Find where the given text appears and provide that cell's center as (X, Y) coordinate. 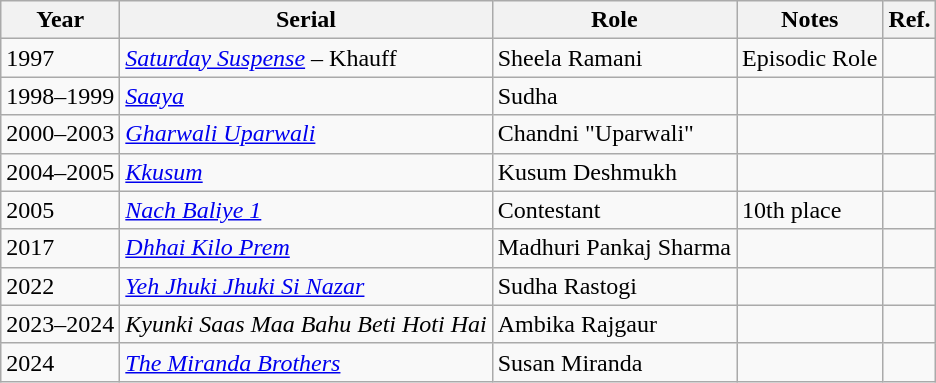
Year (60, 20)
Susan Miranda (614, 362)
2022 (60, 286)
Sudha (614, 96)
2023–2024 (60, 324)
Saaya (306, 96)
Contestant (614, 210)
Madhuri Pankaj Sharma (614, 248)
Role (614, 20)
Saturday Suspense – Khauff (306, 58)
1997 (60, 58)
1998–1999 (60, 96)
2005 (60, 210)
Dhhai Kilo Prem (306, 248)
Chandni "Uparwali" (614, 134)
Ambika Rajgaur (614, 324)
Ref. (910, 20)
Kyunki Saas Maa Bahu Beti Hoti Hai (306, 324)
Kkusum (306, 172)
Gharwali Uparwali (306, 134)
10th place (810, 210)
Sudha Rastogi (614, 286)
2017 (60, 248)
Notes (810, 20)
2000–2003 (60, 134)
Yeh Jhuki Jhuki Si Nazar (306, 286)
2004–2005 (60, 172)
Nach Baliye 1 (306, 210)
Kusum Deshmukh (614, 172)
Sheela Ramani (614, 58)
Serial (306, 20)
2024 (60, 362)
Episodic Role (810, 58)
The Miranda Brothers (306, 362)
